Provide the (X, Y) coordinate of the cell's center where the given text is located.  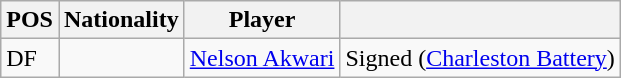
Nelson Akwari (262, 58)
POS (30, 20)
Nationality (121, 20)
Player (262, 20)
Signed (Charleston Battery) (480, 58)
DF (30, 58)
